Find where the given text appears and provide that cell's center as [X, Y] coordinate. 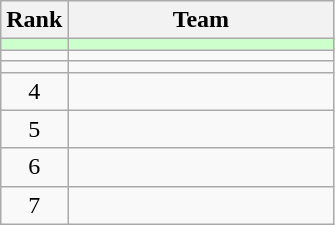
7 [34, 205]
Rank [34, 20]
6 [34, 167]
4 [34, 91]
Team [201, 20]
5 [34, 129]
